Output the (X, Y) coordinate of the center of the cell containing the given text.  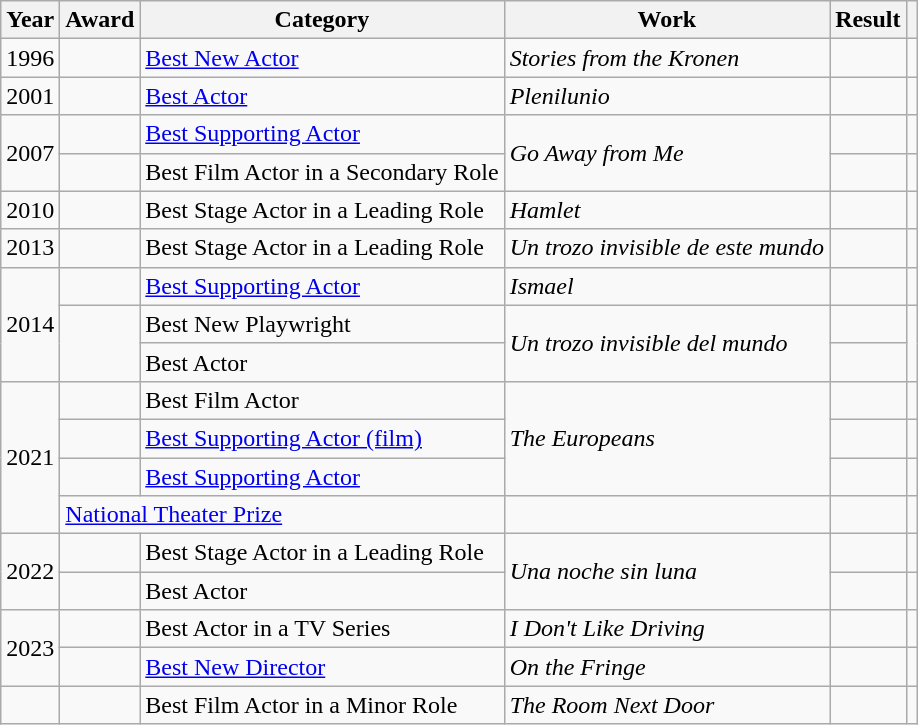
Hamlet (666, 210)
Un trozo invisible del mundo (666, 343)
Best Film Actor (322, 400)
Award (100, 20)
2001 (30, 96)
National Theater Prize (282, 515)
Best New Playwright (322, 324)
The Europeans (666, 438)
Un trozo invisible de este mundo (666, 248)
Una noche sin luna (666, 572)
Work (666, 20)
Stories from the Kronen (666, 58)
Plenilunio (666, 96)
2014 (30, 324)
Ismael (666, 286)
Best Supporting Actor (film) (322, 438)
2010 (30, 210)
Year (30, 20)
I Don't Like Driving (666, 629)
2023 (30, 648)
1996 (30, 58)
2013 (30, 248)
Best New Actor (322, 58)
Best Film Actor in a Secondary Role (322, 172)
Best New Director (322, 667)
2021 (30, 457)
Best Actor in a TV Series (322, 629)
Category (322, 20)
The Room Next Door (666, 705)
On the Fringe (666, 667)
2022 (30, 572)
Best Film Actor in a Minor Role (322, 705)
Result (868, 20)
2007 (30, 153)
Go Away from Me (666, 153)
